Detect which cell encompasses the target text, then output its (x, y) center coordinate. 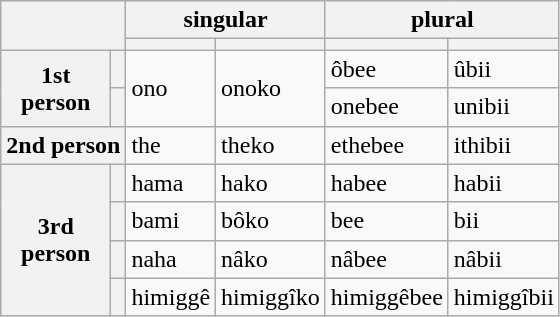
nâbee (386, 259)
bami (171, 221)
naha (171, 259)
nâbii (504, 259)
1stperson (56, 88)
himiggîko (271, 297)
the (171, 145)
theko (271, 145)
himiggê (171, 297)
hako (271, 183)
himiggîbii (504, 297)
ithibii (504, 145)
singular (226, 20)
2nd person (64, 145)
habee (386, 183)
ôbee (386, 69)
bôko (271, 221)
ono (171, 88)
onebee (386, 107)
ethebee (386, 145)
unibii (504, 107)
himiggêbee (386, 297)
3rdperson (56, 240)
ûbii (504, 69)
bee (386, 221)
onoko (271, 88)
habii (504, 183)
hama (171, 183)
nâko (271, 259)
plural (442, 20)
bii (504, 221)
